Output the [X, Y] coordinate of the center of the cell containing the given text.  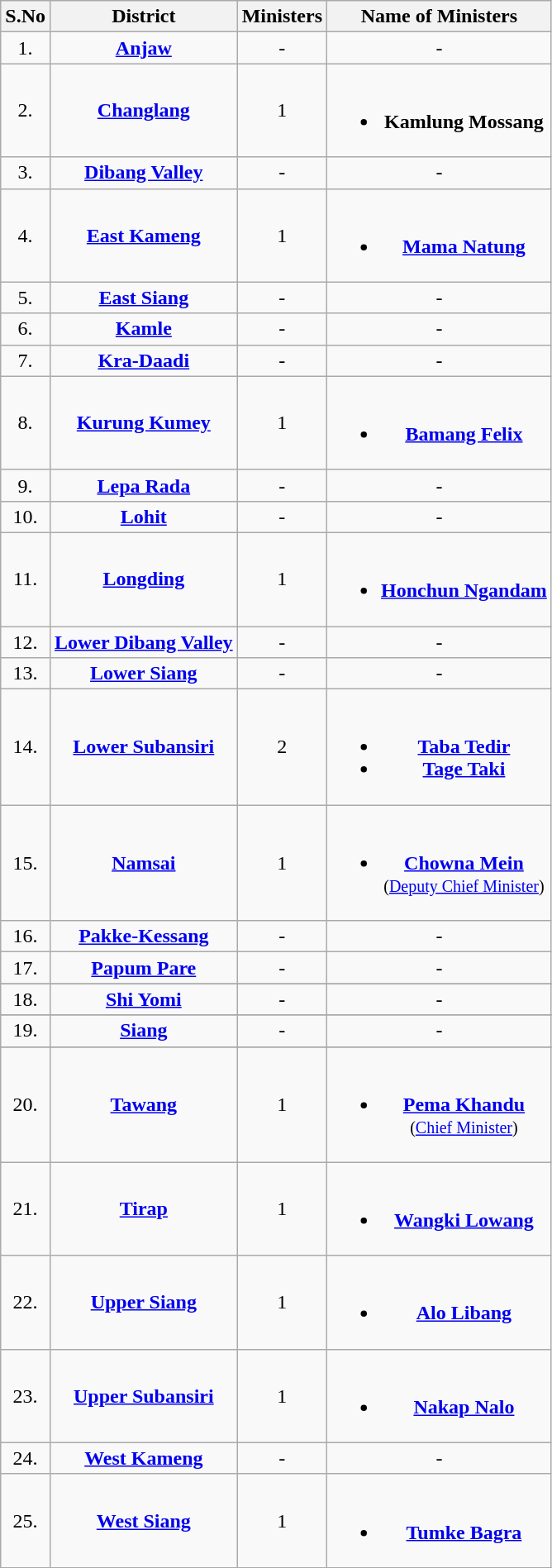
Tirap [144, 1208]
Namsai [144, 863]
12. [26, 642]
Honchun Ngandam [440, 579]
1. [26, 48]
11. [26, 579]
16. [26, 937]
Pema Khandu(Chief Minister) [440, 1104]
Lower Siang [144, 674]
17. [26, 968]
Kra-Daadi [144, 360]
25. [26, 1521]
Kurung Kumey [144, 423]
2 [282, 747]
East Kameng [144, 235]
14. [26, 747]
Lepa Rada [144, 485]
Papum Pare [144, 968]
Upper Siang [144, 1303]
10. [26, 517]
District [144, 17]
Longding [144, 579]
Kamlung Mossang [440, 111]
6. [26, 329]
22. [26, 1303]
5. [26, 298]
S.No [26, 17]
West Kameng [144, 1458]
19. [26, 1031]
Name of Ministers [440, 17]
Tumke Bagra [440, 1521]
3. [26, 173]
Alo Libang [440, 1303]
Lower Subansiri [144, 747]
2. [26, 111]
Taba TedirTage Taki [440, 747]
18. [26, 999]
20. [26, 1104]
21. [26, 1208]
Ministers [282, 17]
Chowna Mein(Deputy Chief Minister) [440, 863]
Tawang [144, 1104]
Dibang Valley [144, 173]
Kamle [144, 329]
Anjaw [144, 48]
East Siang [144, 298]
Wangki Lowang [440, 1208]
Siang [144, 1031]
13. [26, 674]
Lohit [144, 517]
23. [26, 1395]
Upper Subansiri [144, 1395]
7. [26, 360]
Pakke-Kessang [144, 937]
24. [26, 1458]
Bamang Felix [440, 423]
Mama Natung [440, 235]
Lower Dibang Valley [144, 642]
Nakap Nalo [440, 1395]
4. [26, 235]
Changlang [144, 111]
West Siang [144, 1521]
15. [26, 863]
8. [26, 423]
9. [26, 485]
Shi Yomi [144, 999]
